From the cell containing the given text, extract its center point as [X, Y] coordinate. 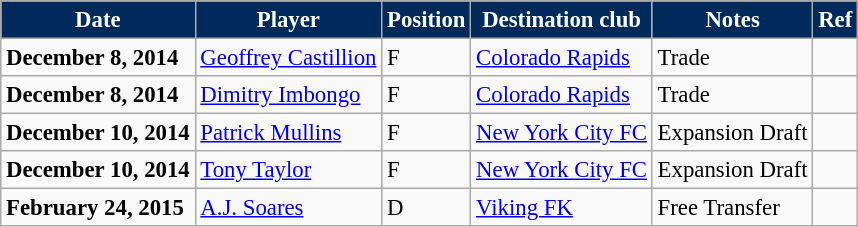
Destination club [562, 20]
Tony Taylor [288, 170]
Patrick Mullins [288, 133]
Free Transfer [732, 208]
Notes [732, 20]
D [426, 208]
Date [98, 20]
Ref [836, 20]
February 24, 2015 [98, 208]
Geoffrey Castillion [288, 58]
Dimitry Imbongo [288, 95]
Viking FK [562, 208]
Position [426, 20]
Player [288, 20]
A.J. Soares [288, 208]
